Scan for the cell matching the given text and deliver its [x, y] coordinate at center. 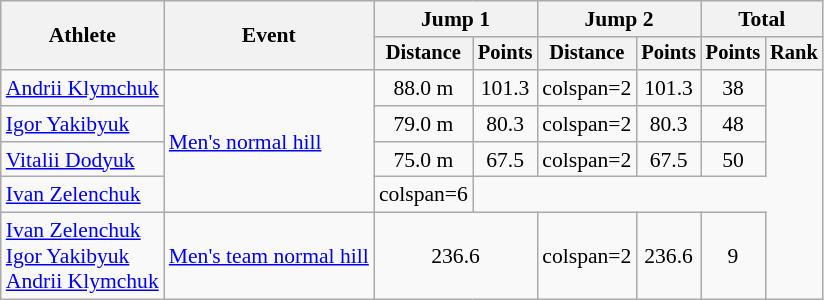
Vitalii Dodyuk [82, 160]
38 [733, 88]
Andrii Klymchuk [82, 88]
Men's team normal hill [269, 256]
Jump 2 [618, 19]
Event [269, 36]
colspan=6 [424, 195]
Igor Yakibyuk [82, 124]
Rank [794, 54]
Athlete [82, 36]
Jump 1 [456, 19]
88.0 m [424, 88]
Men's normal hill [269, 141]
75.0 m [424, 160]
9 [733, 256]
Total [762, 19]
Ivan Zelenchuk [82, 195]
48 [733, 124]
50 [733, 160]
Ivan ZelenchukIgor YakibyukAndrii Klymchuk [82, 256]
79.0 m [424, 124]
